Output the (x, y) coordinate of the center of the cell containing the given text.  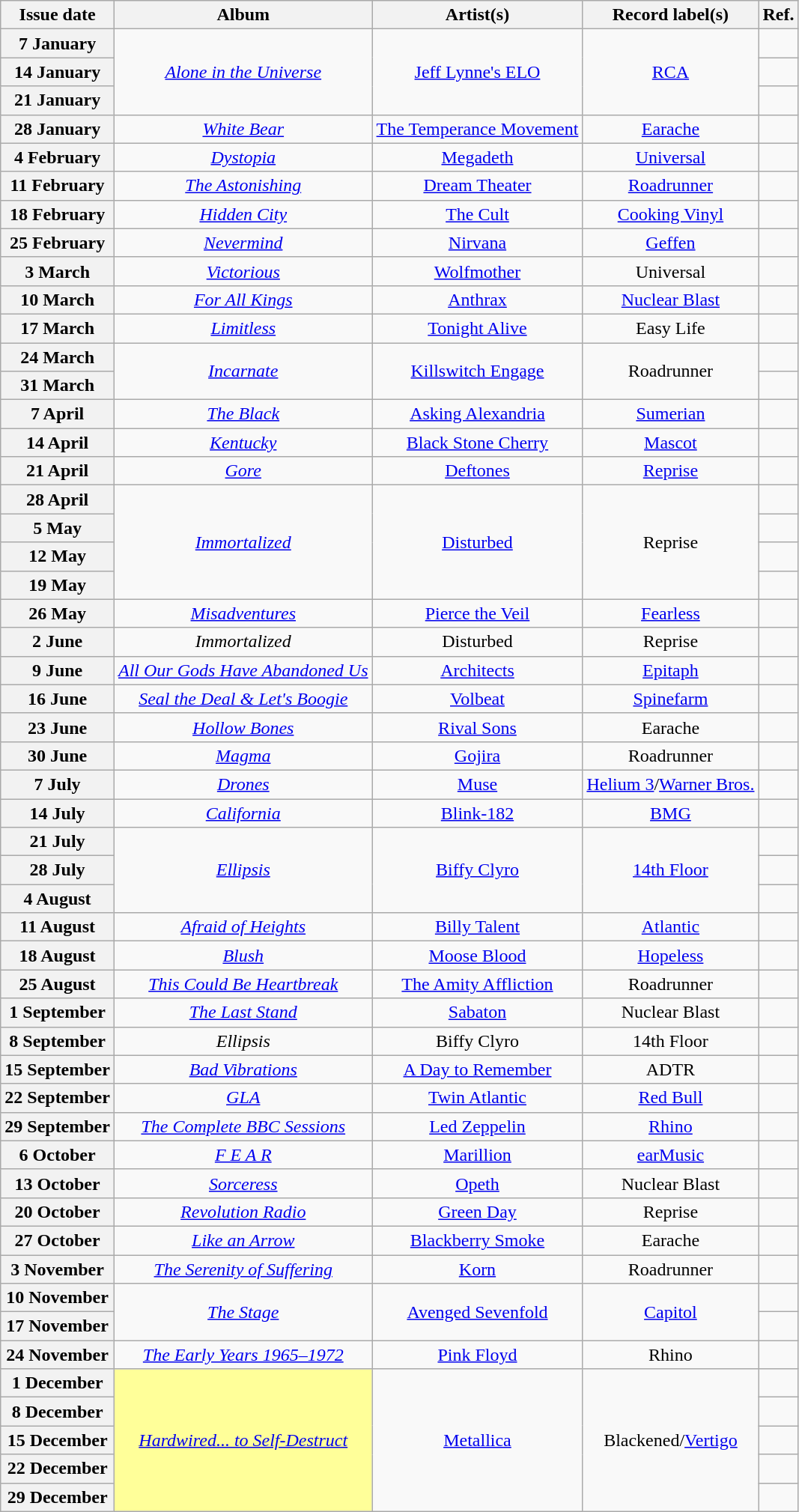
Twin Atlantic (478, 1098)
19 May (58, 585)
Blackberry Smoke (478, 1240)
8 December (58, 1412)
Fearless (671, 613)
The Temperance Movement (478, 129)
Bad Vibrations (243, 1069)
Moose Blood (478, 956)
22 September (58, 1098)
The Early Years 1965–1972 (243, 1355)
Blink-182 (478, 813)
ADTR (671, 1069)
21 April (58, 471)
3 November (58, 1269)
24 November (58, 1355)
Revolution Radio (243, 1212)
Led Zeppelin (478, 1126)
Like an Arrow (243, 1240)
Jeff Lynne's ELO (478, 72)
24 March (58, 357)
4 August (58, 899)
Volbeat (478, 699)
4 February (58, 157)
21 July (58, 842)
Nevermind (243, 243)
7 July (58, 784)
Easy Life (671, 328)
23 June (58, 727)
29 December (58, 1497)
2 June (58, 642)
The Black (243, 414)
Wolfmother (478, 271)
28 April (58, 500)
Seal the Deal & Let's Boogie (243, 699)
25 August (58, 984)
Megadeth (478, 157)
Hollow Bones (243, 727)
Avenged Sevenfold (478, 1312)
1 September (58, 1012)
29 September (58, 1126)
Nirvana (478, 243)
18 August (58, 956)
7 April (58, 414)
17 November (58, 1326)
Geffen (671, 243)
28 January (58, 129)
F E A R (243, 1155)
Red Bull (671, 1098)
BMG (671, 813)
Green Day (478, 1212)
White Bear (243, 129)
Magma (243, 756)
Hidden City (243, 214)
1 December (58, 1383)
Record label(s) (671, 15)
20 October (58, 1212)
5 May (58, 528)
Architects (478, 670)
Dystopia (243, 157)
Anthrax (478, 300)
30 June (58, 756)
GLA (243, 1098)
Alone in the Universe (243, 72)
Misadventures (243, 613)
28 July (58, 870)
10 March (58, 300)
21 January (58, 100)
Dream Theater (478, 186)
Mascot (671, 443)
Rival Sons (478, 727)
Sumerian (671, 414)
Black Stone Cherry (478, 443)
earMusic (671, 1155)
Album (243, 15)
This Could Be Heartbreak (243, 984)
Hardwired... to Self-Destruct (243, 1440)
The Cult (478, 214)
Capitol (671, 1312)
Asking Alexandria (478, 414)
9 June (58, 670)
Ref. (779, 15)
Opeth (478, 1183)
Tonight Alive (478, 328)
Marillion (478, 1155)
Billy Talent (478, 927)
15 December (58, 1440)
Killswitch Engage (478, 371)
For All Kings (243, 300)
Deftones (478, 471)
Helium 3/Warner Bros. (671, 784)
Hopeless (671, 956)
12 May (58, 556)
8 September (58, 1041)
6 October (58, 1155)
7 January (58, 43)
The Serenity of Suffering (243, 1269)
Afraid of Heights (243, 927)
Pink Floyd (478, 1355)
The Complete BBC Sessions (243, 1126)
16 June (58, 699)
Pierce the Veil (478, 613)
11 August (58, 927)
Drones (243, 784)
15 September (58, 1069)
Blush (243, 956)
Sorceress (243, 1183)
All Our Gods Have Abandoned Us (243, 670)
Cooking Vinyl (671, 214)
14 April (58, 443)
11 February (58, 186)
Artist(s) (478, 15)
California (243, 813)
25 February (58, 243)
Issue date (58, 15)
31 March (58, 386)
The Stage (243, 1312)
Gojira (478, 756)
Korn (478, 1269)
14 January (58, 72)
18 February (58, 214)
17 March (58, 328)
A Day to Remember (478, 1069)
The Amity Affliction (478, 984)
Gore (243, 471)
3 March (58, 271)
RCA (671, 72)
Metallica (478, 1440)
27 October (58, 1240)
Atlantic (671, 927)
13 October (58, 1183)
14 July (58, 813)
26 May (58, 613)
The Last Stand (243, 1012)
Kentucky (243, 443)
22 December (58, 1469)
Blackened/Vertigo (671, 1440)
Muse (478, 784)
Sabaton (478, 1012)
Incarnate (243, 371)
Limitless (243, 328)
The Astonishing (243, 186)
Spinefarm (671, 699)
Epitaph (671, 670)
10 November (58, 1298)
Victorious (243, 271)
